Determine the [X, Y] coordinate at the center of the cell enclosing the given text.  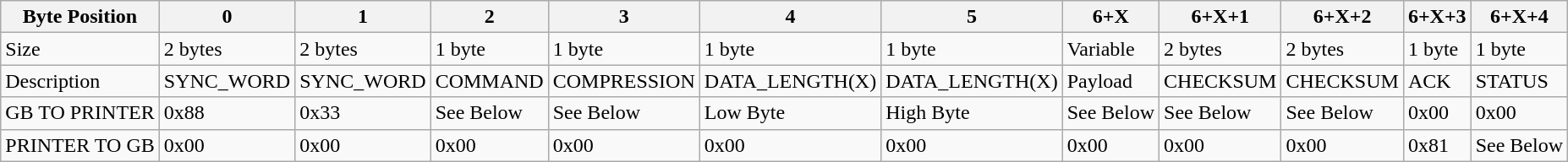
GB TO PRINTER [80, 113]
6+X+2 [1342, 17]
0 [227, 17]
6+X+3 [1437, 17]
1 [363, 17]
6+X [1110, 17]
ACK [1437, 81]
2 [489, 17]
COMMAND [489, 81]
PRINTER TO GB [80, 145]
High Byte [972, 113]
0x88 [227, 113]
4 [790, 17]
3 [624, 17]
Low Byte [790, 113]
0x81 [1437, 145]
Description [80, 81]
6+X+4 [1519, 17]
Size [80, 49]
Byte Position [80, 17]
0x33 [363, 113]
Payload [1110, 81]
COMPRESSION [624, 81]
5 [972, 17]
STATUS [1519, 81]
Variable [1110, 49]
6+X+1 [1220, 17]
